Return the (X, Y) coordinate for the center point of the cell that contains the specified text.  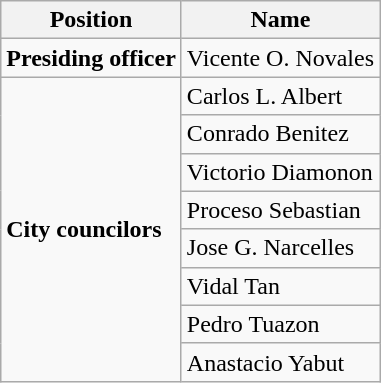
Carlos L. Albert (280, 96)
Conrado Benitez (280, 134)
Vidal Tan (280, 286)
Jose G. Narcelles (280, 248)
Pedro Tuazon (280, 324)
Name (280, 20)
Anastacio Yabut (280, 362)
Presiding officer (92, 58)
Proceso Sebastian (280, 210)
City councilors (92, 229)
Vicente O. Novales (280, 58)
Position (92, 20)
Victorio Diamonon (280, 172)
